Capture the cell that displays the provided text and extract its (x, y) central coordinate. 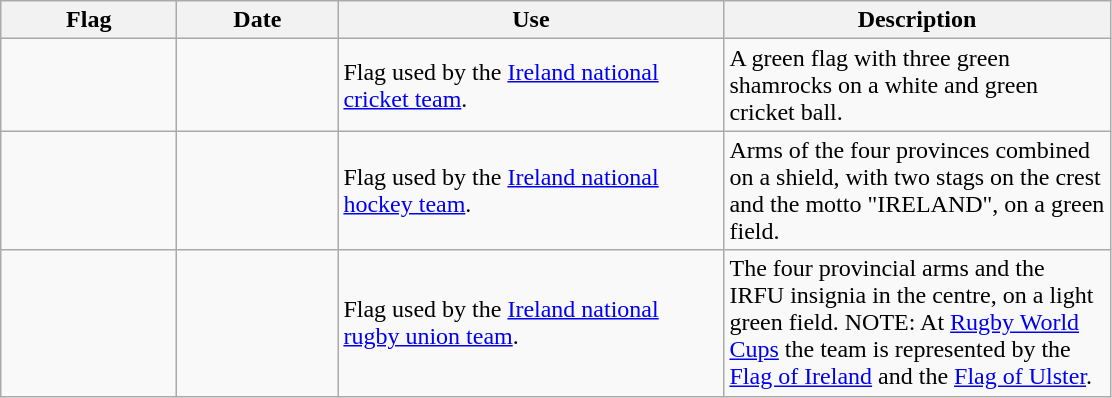
Use (531, 20)
Description (917, 20)
Flag used by the Ireland national rugby union team. (531, 323)
Flag (89, 20)
Flag used by the Ireland national cricket team. (531, 85)
Date (258, 20)
A green flag with three green shamrocks on a white and green cricket ball. (917, 85)
Arms of the four provinces combined on a shield, with two stags on the crest and the motto "IRELAND", on a green field. (917, 190)
Flag used by the Ireland national hockey team. (531, 190)
